From the cell containing the given text, extract its center point as (x, y) coordinate. 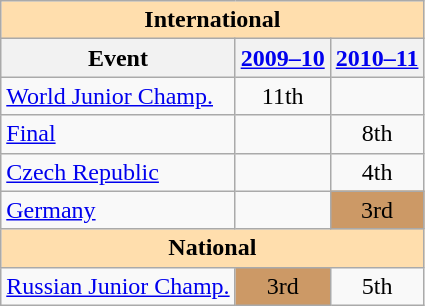
Russian Junior Champ. (118, 286)
2009–10 (282, 58)
Germany (118, 210)
Czech Republic (118, 172)
4th (377, 172)
World Junior Champ. (118, 96)
International (212, 20)
2010–11 (377, 58)
11th (282, 96)
8th (377, 134)
National (212, 248)
Event (118, 58)
Final (118, 134)
5th (377, 286)
